Search for the cell housing the specified text and yield its (x, y) center coordinate. 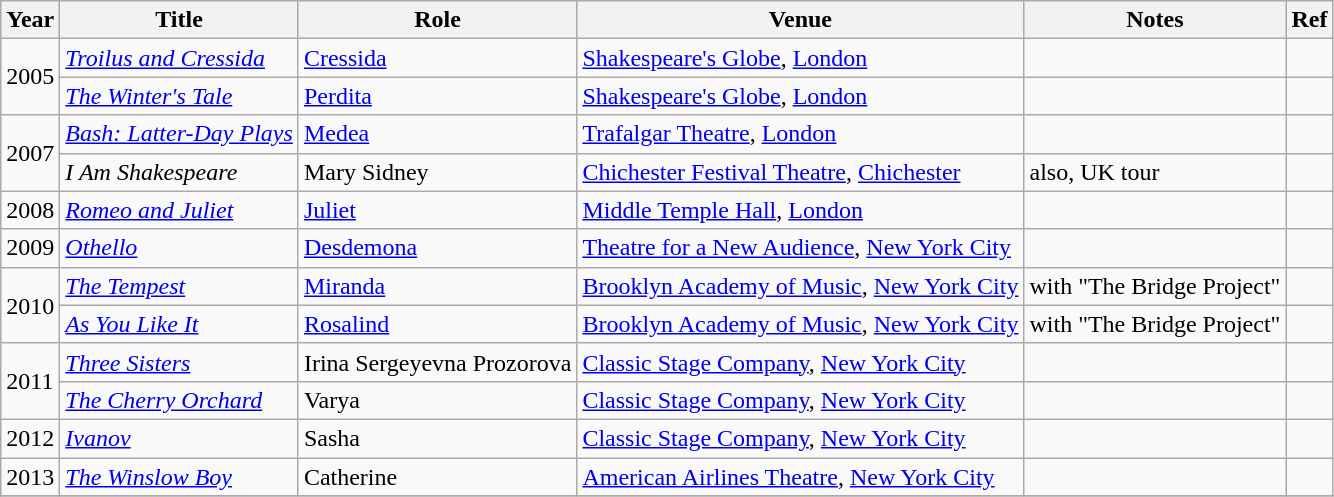
The Winter's Tale (180, 96)
As You Like It (180, 324)
Ref (1310, 20)
Chichester Festival Theatre, Chichester (800, 172)
Perdita (438, 96)
Miranda (438, 286)
The Cherry Orchard (180, 400)
Medea (438, 134)
The Tempest (180, 286)
2013 (30, 477)
Varya (438, 400)
Ivanov (180, 438)
2007 (30, 153)
Romeo and Juliet (180, 210)
2012 (30, 438)
Year (30, 20)
2011 (30, 381)
2005 (30, 77)
Othello (180, 248)
2010 (30, 305)
Sasha (438, 438)
Cressida (438, 58)
Title (180, 20)
The Winslow Boy (180, 477)
Notes (1155, 20)
Role (438, 20)
Catherine (438, 477)
Trafalgar Theatre, London (800, 134)
Rosalind (438, 324)
Three Sisters (180, 362)
Desdemona (438, 248)
Mary Sidney (438, 172)
I Am Shakespeare (180, 172)
Venue (800, 20)
Bash: Latter-Day Plays (180, 134)
Middle Temple Hall, London (800, 210)
2008 (30, 210)
Juliet (438, 210)
American Airlines Theatre, New York City (800, 477)
also, UK tour (1155, 172)
Troilus and Cressida (180, 58)
2009 (30, 248)
Theatre for a New Audience, New York City (800, 248)
Irina Sergeyevna Prozorova (438, 362)
